Return [x, y] of the center of cell containing provided text 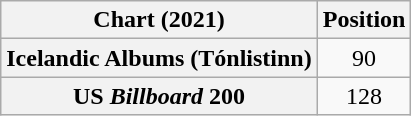
Chart (2021) [159, 20]
128 [364, 96]
US Billboard 200 [159, 96]
Icelandic Albums (Tónlistinn) [159, 58]
Position [364, 20]
90 [364, 58]
